Capture the cell that displays the provided text and extract its (X, Y) central coordinate. 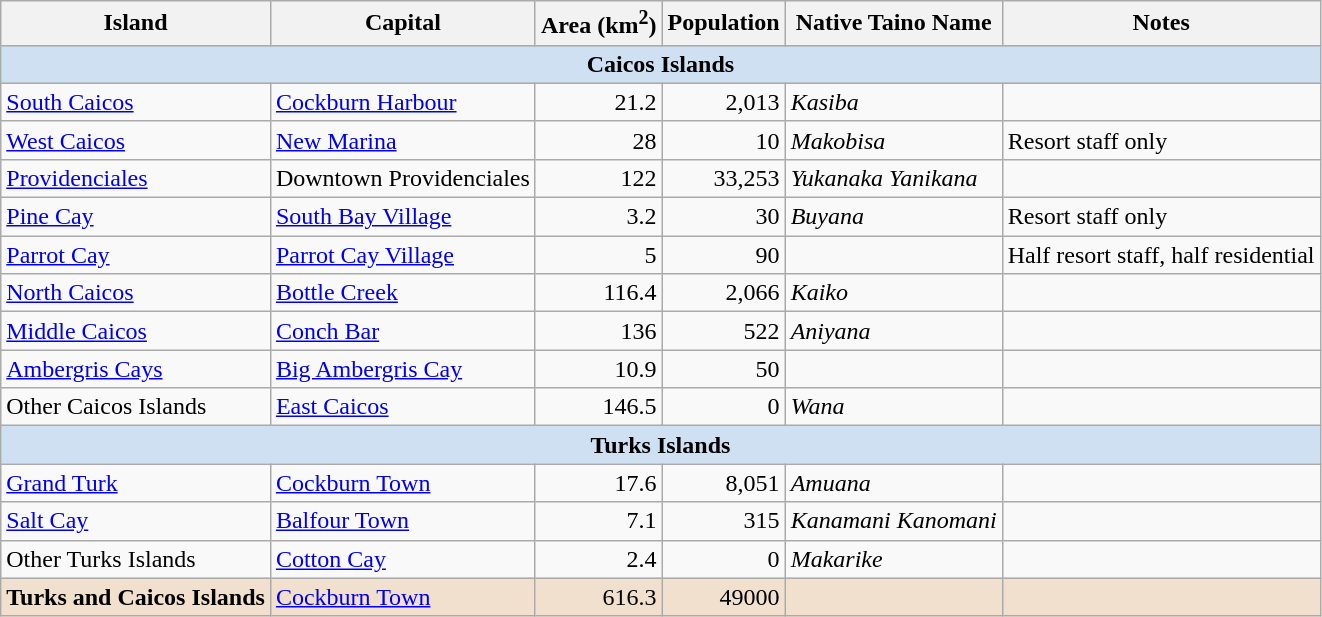
South Caicos (136, 102)
Kaiko (894, 293)
Caicos Islands (660, 64)
5 (598, 255)
17.6 (598, 483)
3.2 (598, 217)
2,013 (724, 102)
21.2 (598, 102)
Wana (894, 407)
Conch Bar (402, 331)
146.5 (598, 407)
New Marina (402, 140)
Population (724, 24)
West Caicos (136, 140)
North Caicos (136, 293)
Other Turks Islands (136, 559)
Half resort staff, half residential (1161, 255)
Other Caicos Islands (136, 407)
136 (598, 331)
Yukanaka Yanikana (894, 178)
Cotton Cay (402, 559)
Providenciales (136, 178)
Downtown Providenciales (402, 178)
Parrot Cay Village (402, 255)
Pine Cay (136, 217)
616.3 (598, 597)
South Bay Village (402, 217)
Area (km2) (598, 24)
Balfour Town (402, 521)
Island (136, 24)
315 (724, 521)
522 (724, 331)
Grand Turk (136, 483)
Buyana (894, 217)
Aniyana (894, 331)
Notes (1161, 24)
Kanamani Kanomani (894, 521)
Amuana (894, 483)
Makobisa (894, 140)
8,051 (724, 483)
Middle Caicos (136, 331)
Parrot Cay (136, 255)
Ambergris Cays (136, 369)
7.1 (598, 521)
Capital (402, 24)
2.4 (598, 559)
Native Taino Name (894, 24)
Big Ambergris Cay (402, 369)
122 (598, 178)
30 (724, 217)
Cockburn Harbour (402, 102)
Turks Islands (660, 445)
Bottle Creek (402, 293)
49000 (724, 597)
East Caicos (402, 407)
Turks and Caicos Islands (136, 597)
2,066 (724, 293)
10.9 (598, 369)
50 (724, 369)
116.4 (598, 293)
28 (598, 140)
90 (724, 255)
Makarike (894, 559)
10 (724, 140)
Kasiba (894, 102)
Salt Cay (136, 521)
33,253 (724, 178)
